Return the (X, Y) coordinate for the center point of the cell that contains the specified text.  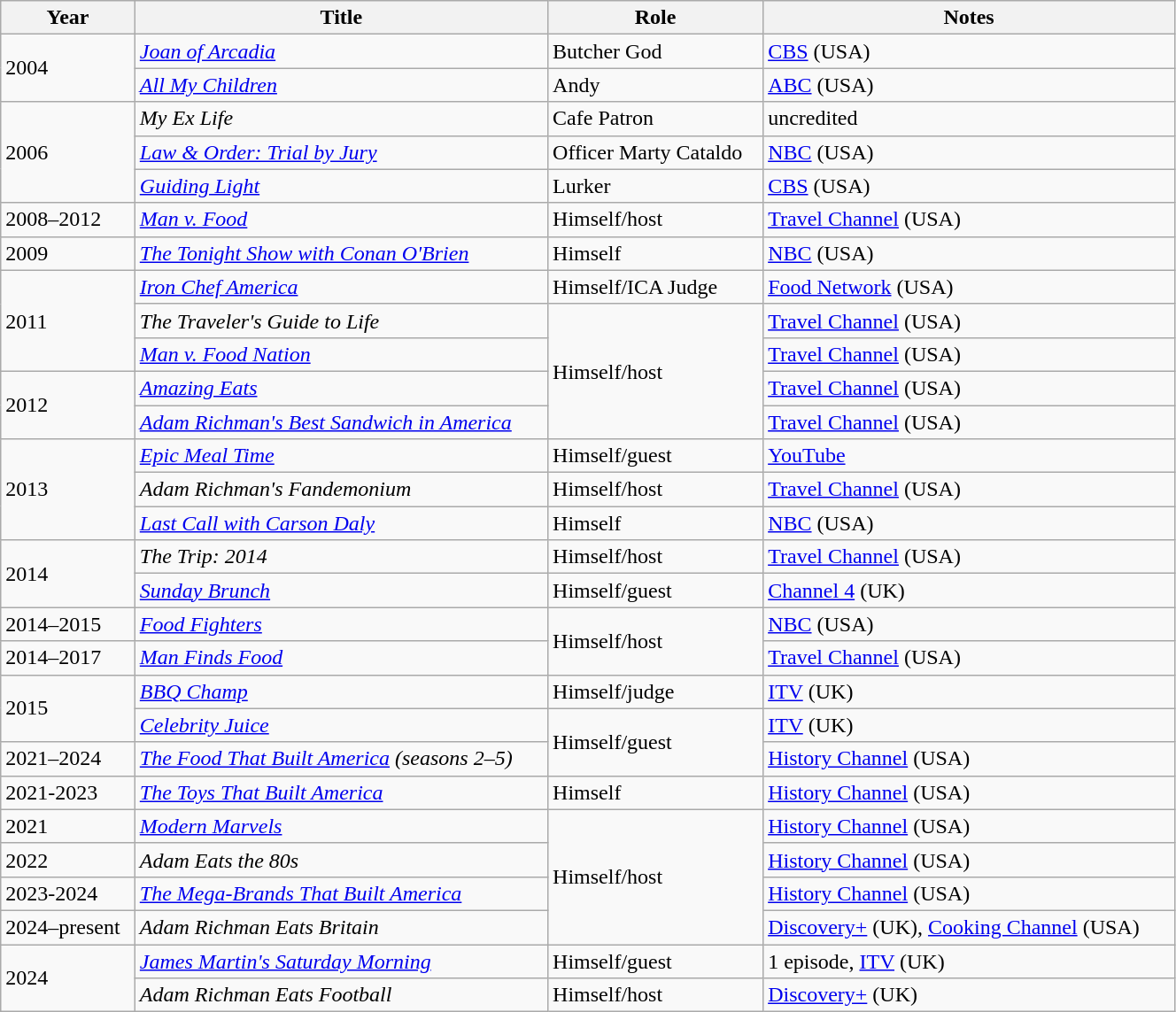
Man v. Food Nation (341, 354)
The Tonight Show with Conan O'Brien (341, 253)
The Trip: 2014 (341, 557)
Epic Meal Time (341, 456)
Law & Order: Trial by Jury (341, 152)
Iron Chef America (341, 287)
2013 (68, 490)
2011 (68, 321)
2024 (68, 977)
Modern Marvels (341, 826)
Andy (655, 85)
Himself/ICA Judge (655, 287)
2021-2023 (68, 792)
2015 (68, 708)
2006 (68, 152)
2014 (68, 574)
Sunday Brunch (341, 591)
The Toys That Built America (341, 792)
Celebrity Juice (341, 725)
The Mega-Brands That Built America (341, 893)
2014–2017 (68, 658)
Channel 4 (UK) (969, 591)
1 episode, ITV (UK) (969, 961)
Last Call with Carson Daly (341, 523)
The Food That Built America (seasons 2–5) (341, 759)
uncredited (969, 119)
Food Network (USA) (969, 287)
Himself/judge (655, 691)
Guiding Light (341, 186)
The Traveler's Guide to Life (341, 321)
My Ex Life (341, 119)
Role (655, 18)
2021 (68, 826)
Butcher God (655, 51)
Adam Eats the 80s (341, 860)
All My Children (341, 85)
Food Fighters (341, 624)
ABC (USA) (969, 85)
Cafe Patron (655, 119)
Joan of Arcadia (341, 51)
Adam Richman's Best Sandwich in America (341, 422)
2014–2015 (68, 624)
Amazing Eats (341, 388)
Adam Richman's Fandemonium (341, 490)
2023-2024 (68, 893)
Man Finds Food (341, 658)
Adam Richman Eats Football (341, 995)
Discovery+ (UK), Cooking Channel (USA) (969, 927)
2008–2012 (68, 220)
BBQ Champ (341, 691)
Officer Marty Cataldo (655, 152)
2004 (68, 68)
Year (68, 18)
2024–present (68, 927)
Discovery+ (UK) (969, 995)
2022 (68, 860)
Lurker (655, 186)
Man v. Food (341, 220)
2009 (68, 253)
2012 (68, 405)
Notes (969, 18)
Adam Richman Eats Britain (341, 927)
2021–2024 (68, 759)
Title (341, 18)
James Martin's Saturday Morning (341, 961)
YouTube (969, 456)
